Scan for the cell matching the given text and deliver its (x, y) coordinate at center. 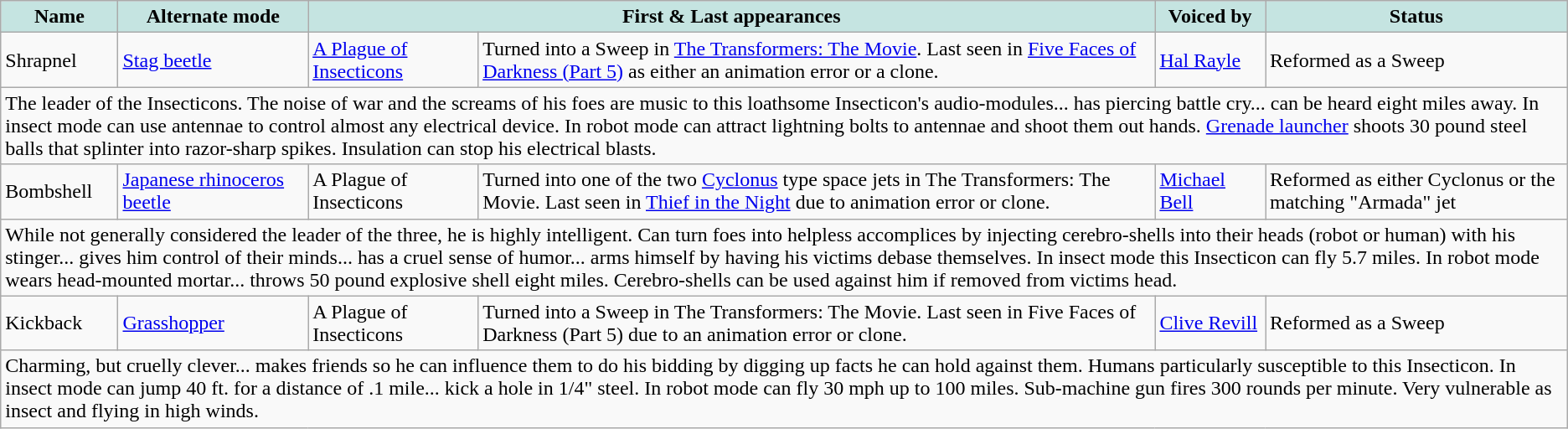
Japanese rhinoceros beetle (213, 191)
Clive Revill (1210, 323)
Turned into one of the two Cyclonus type space jets in The Transformers: The Movie. Last seen in Thief in the Night due to animation error or clone. (817, 191)
Name (59, 17)
Turned into a Sweep in The Transformers: The Movie. Last seen in Five Faces of Darkness (Part 5) due to an animation error or clone. (817, 323)
Reformed as either Cyclonus or the matching "Armada" jet (1416, 191)
Voiced by (1210, 17)
Status (1416, 17)
Bombshell (59, 191)
Hal Rayle (1210, 60)
Grasshopper (213, 323)
Alternate mode (213, 17)
Kickback (59, 323)
First & Last appearances (732, 17)
Michael Bell (1210, 191)
Shrapnel (59, 60)
Turned into a Sweep in The Transformers: The Movie. Last seen in Five Faces of Darkness (Part 5) as either an animation error or a clone. (817, 60)
Stag beetle (213, 60)
